Return the (X, Y) coordinate for the center point of the cell that contains the specified text.  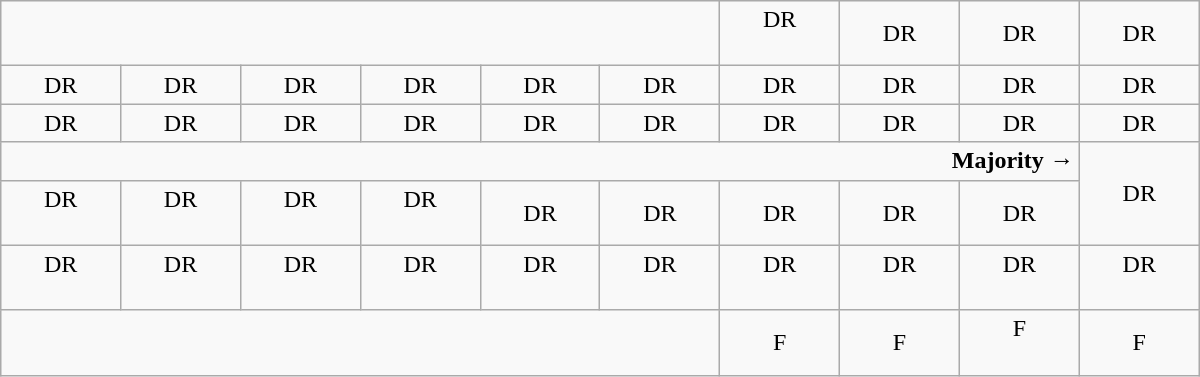
Majority → (540, 161)
